Provide the (x, y) coordinate of the cell's center where the given text is located.  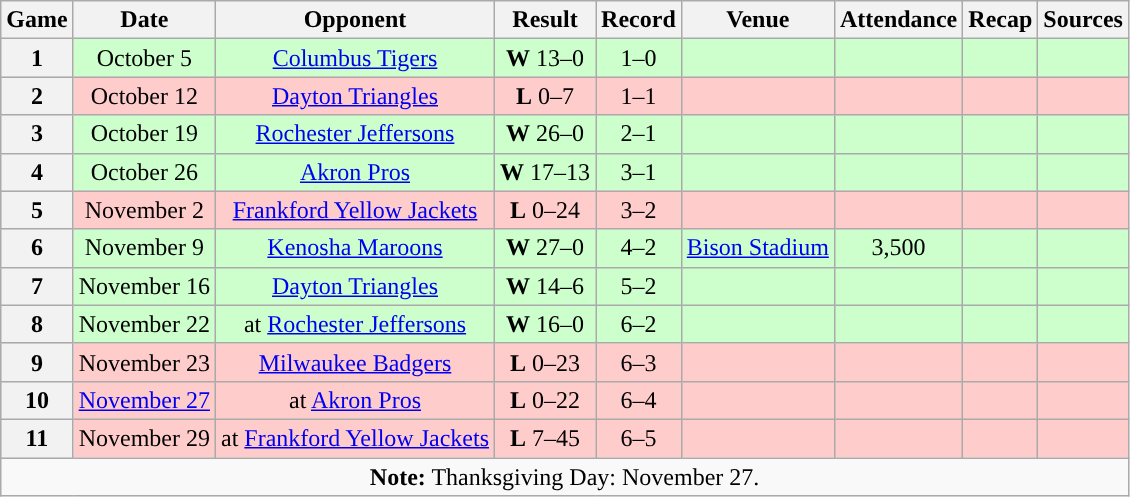
11 (37, 438)
November 2 (144, 210)
6–4 (639, 400)
Sources (1084, 20)
Milwaukee Badgers (354, 362)
9 (37, 362)
October 19 (144, 134)
November 27 (144, 400)
at Akron Pros (354, 400)
W 14–6 (546, 286)
6–5 (639, 438)
November 23 (144, 362)
at Frankford Yellow Jackets (354, 438)
1–1 (639, 96)
October 5 (144, 58)
Akron Pros (354, 172)
1–0 (639, 58)
6 (37, 248)
3 (37, 134)
October 12 (144, 96)
4 (37, 172)
November 16 (144, 286)
Venue (758, 20)
W 16–0 (546, 324)
6–3 (639, 362)
November 22 (144, 324)
L 0–22 (546, 400)
3–2 (639, 210)
Date (144, 20)
Record (639, 20)
3,500 (898, 248)
1 (37, 58)
10 (37, 400)
L 0–23 (546, 362)
4–2 (639, 248)
7 (37, 286)
8 (37, 324)
L 7–45 (546, 438)
Columbus Tigers (354, 58)
Rochester Jeffersons (354, 134)
Result (546, 20)
Frankford Yellow Jackets (354, 210)
Kenosha Maroons (354, 248)
5–2 (639, 286)
6–2 (639, 324)
Game (37, 20)
at Rochester Jeffersons (354, 324)
W 13–0 (546, 58)
Note: Thanksgiving Day: November 27. (565, 477)
L 0–7 (546, 96)
Opponent (354, 20)
W 17–13 (546, 172)
Bison Stadium (758, 248)
November 9 (144, 248)
W 26–0 (546, 134)
2–1 (639, 134)
October 26 (144, 172)
5 (37, 210)
2 (37, 96)
3–1 (639, 172)
L 0–24 (546, 210)
W 27–0 (546, 248)
Recap (1000, 20)
November 29 (144, 438)
Attendance (898, 20)
